Determine the [X, Y] coordinate at the center of the cell enclosing the given text.  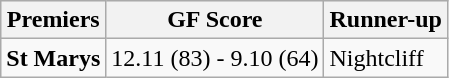
Premiers [54, 20]
12.11 (83) - 9.10 (64) [215, 58]
St Marys [54, 58]
GF Score [215, 20]
Runner-up [386, 20]
Nightcliff [386, 58]
